Extract the (x, y) coordinate from the center of the cell holding the provided text.  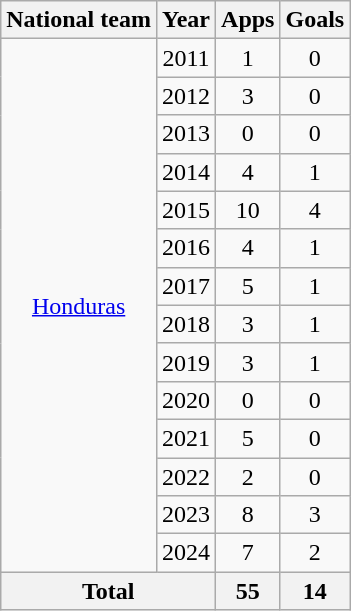
2015 (186, 210)
2024 (186, 553)
Goals (315, 20)
10 (248, 210)
2017 (186, 286)
2012 (186, 96)
Year (186, 20)
2020 (186, 400)
2022 (186, 477)
2013 (186, 134)
2019 (186, 362)
7 (248, 553)
8 (248, 515)
55 (248, 591)
Total (108, 591)
2016 (186, 248)
2021 (186, 438)
National team (79, 20)
2018 (186, 324)
2023 (186, 515)
14 (315, 591)
Apps (248, 20)
Honduras (79, 306)
2011 (186, 58)
2014 (186, 172)
